Return the (x, y) coordinate for the center point of the cell that contains the specified text.  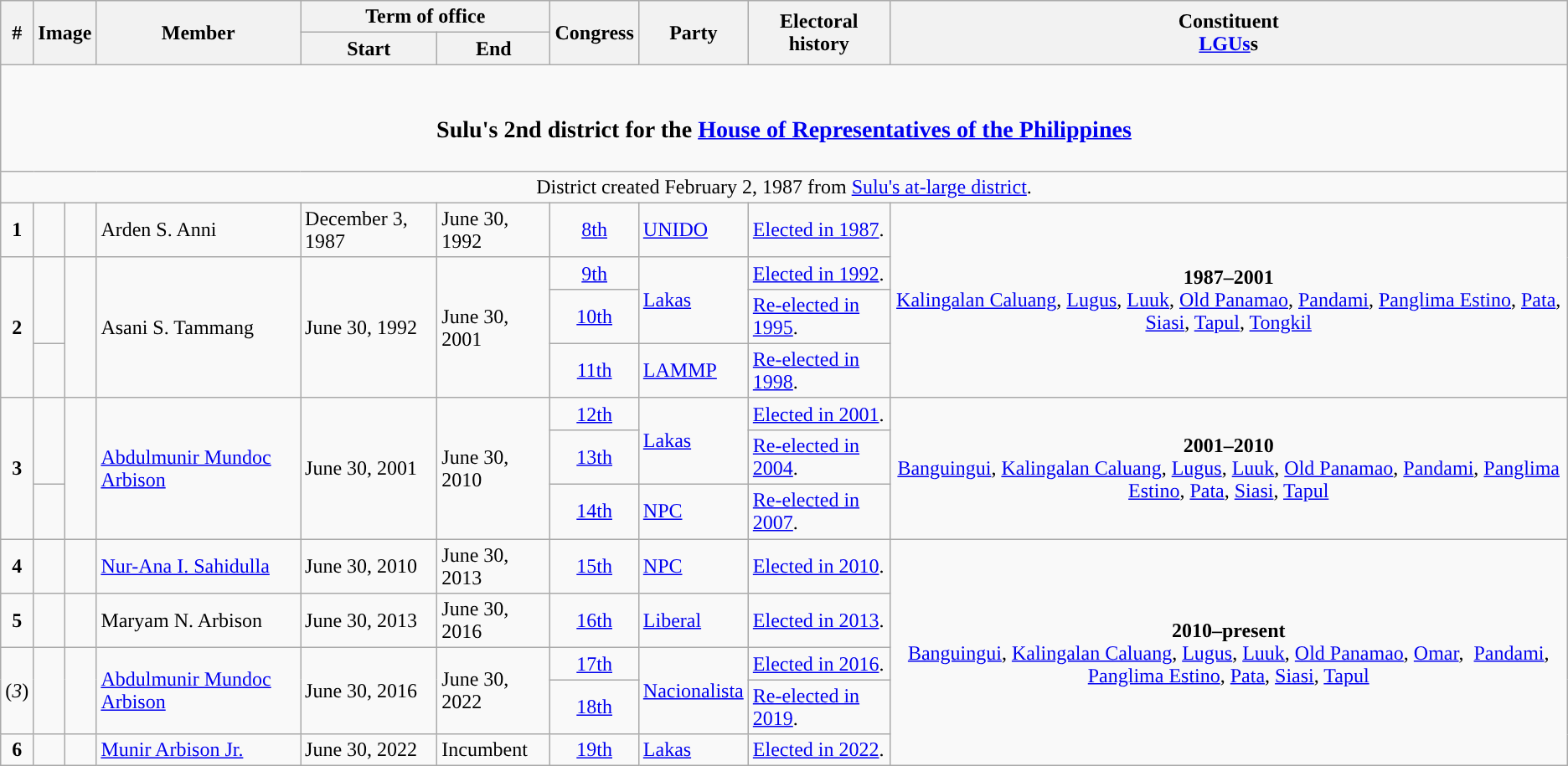
2 (17, 327)
Arden S. Anni (199, 229)
10th (595, 316)
Congress (595, 33)
Elected in 2013. (819, 621)
1 (17, 229)
Nacionalista (694, 691)
Incumbent (494, 750)
9th (595, 273)
ConstituentLGUss (1228, 33)
5 (17, 621)
Re-elected in 2019. (819, 707)
6 (17, 750)
14th (595, 512)
Image (65, 33)
LAMMP (694, 370)
Munir Arbison Jr. (199, 750)
12th (595, 414)
1987–2001Kalingalan Caluang, Lugus, Luuk, Old Panamao, Pandami, Panglima Estino, Pata, Siasi, Tapul, Tongkil (1228, 300)
Member (199, 33)
2010–presentBanguingui, Kalingalan Caluang, Lugus, Luuk, Old Panamao, Omar, Pandami, Panglima Estino, Pata, Siasi, Tapul (1228, 653)
Elected in 2010. (819, 566)
Elected in 1992. (819, 273)
4 (17, 566)
8th (595, 229)
Sulu's 2nd district for the House of Representatives of the Philippines (784, 117)
Party (694, 33)
Re-elected in 1998. (819, 370)
(3) (17, 691)
2001–2010Banguingui, Kalingalan Caluang, Lugus, Luuk, Old Panamao, Pandami, Panglima Estino, Pata, Siasi, Tapul (1228, 468)
December 3, 1987 (369, 229)
15th (595, 566)
Maryam N. Arbison (199, 621)
Start (369, 49)
18th (595, 707)
Re-elected in 2007. (819, 512)
13th (595, 457)
Re-elected in 1995. (819, 316)
Elected in 2001. (819, 414)
UNIDO (694, 229)
# (17, 33)
Elected in 2016. (819, 664)
Elected in 1987. (819, 229)
Nur-Ana I. Sahidulla (199, 566)
Term of office (426, 17)
Elected in 2022. (819, 750)
11th (595, 370)
Asani S. Tammang (199, 327)
19th (595, 750)
District created February 2, 1987 from Sulu's at-large district. (784, 187)
17th (595, 664)
Liberal (694, 621)
Electoral history (819, 33)
Re-elected in 2004. (819, 457)
End (494, 49)
3 (17, 468)
16th (595, 621)
